Find where the given text appears and provide that cell's center as (x, y) coordinate. 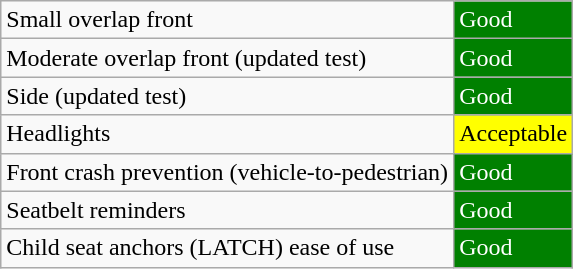
Side (updated test) (228, 96)
Acceptable (514, 134)
Child seat anchors (LATCH) ease of use (228, 248)
Front crash prevention (vehicle-to-pedestrian) (228, 172)
Moderate overlap front (updated test) (228, 58)
Headlights (228, 134)
Small overlap front (228, 20)
Seatbelt reminders (228, 210)
